Capture the cell that displays the provided text and extract its (X, Y) central coordinate. 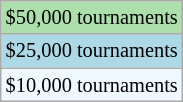
$10,000 tournaments (92, 85)
$25,000 tournaments (92, 51)
$50,000 tournaments (92, 17)
